For the text-containing cell, return its midpoint in [x, y] coordinate format. 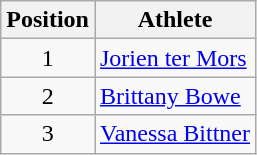
1 [48, 58]
Position [48, 20]
2 [48, 96]
Athlete [174, 20]
Jorien ter Mors [174, 58]
Vanessa Bittner [174, 134]
Brittany Bowe [174, 96]
3 [48, 134]
